Output the [x, y] coordinate of the center of the cell containing the given text.  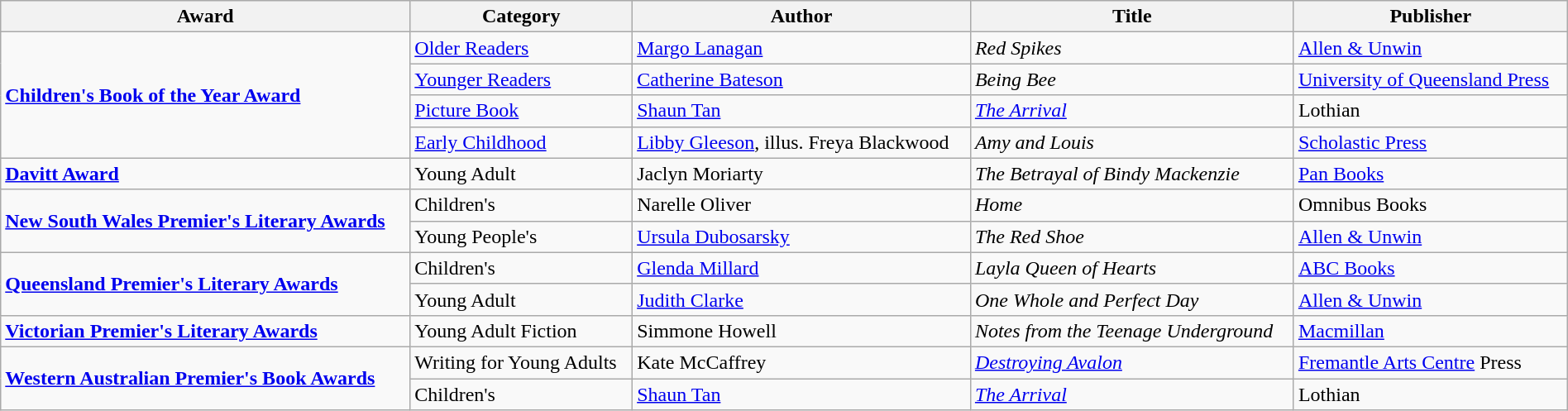
Scholastic Press [1431, 142]
Amy and Louis [1131, 142]
University of Queensland Press [1431, 79]
Layla Queen of Hearts [1131, 268]
The Red Shoe [1131, 237]
Red Spikes [1131, 48]
Category [521, 17]
Macmillan [1431, 331]
Older Readers [521, 48]
Younger Readers [521, 79]
Young People's [521, 237]
Western Australian Premier's Book Awards [205, 378]
Notes from the Teenage Underground [1131, 331]
Narelle Oliver [802, 205]
Writing for Young Adults [521, 362]
Award [205, 17]
Victorian Premier's Literary Awards [205, 331]
Davitt Award [205, 174]
Catherine Bateson [802, 79]
Pan Books [1431, 174]
ABC Books [1431, 268]
One Whole and Perfect Day [1131, 299]
New South Wales Premier's Literary Awards [205, 221]
Children's Book of the Year Award [205, 95]
Jaclyn Moriarty [802, 174]
Destroying Avalon [1131, 362]
Young Adult Fiction [521, 331]
Picture Book [521, 111]
Early Childhood [521, 142]
Glenda Millard [802, 268]
Omnibus Books [1431, 205]
Publisher [1431, 17]
Title [1131, 17]
Author [802, 17]
Being Bee [1131, 79]
Kate McCaffrey [802, 362]
Judith Clarke [802, 299]
Simmone Howell [802, 331]
Margo Lanagan [802, 48]
Home [1131, 205]
Ursula Dubosarsky [802, 237]
The Betrayal of Bindy Mackenzie [1131, 174]
Libby Gleeson, illus. Freya Blackwood [802, 142]
Queensland Premier's Literary Awards [205, 284]
Fremantle Arts Centre Press [1431, 362]
